Scan for the cell matching the given text and deliver its (x, y) coordinate at center. 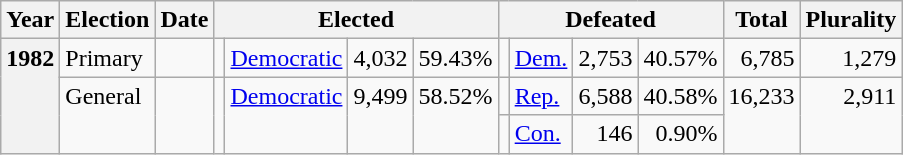
1,279 (851, 58)
16,233 (762, 115)
58.52% (456, 115)
Defeated (610, 20)
Con. (541, 134)
40.57% (680, 58)
40.58% (680, 96)
Primary (108, 58)
146 (606, 134)
59.43% (456, 58)
Plurality (851, 20)
Rep. (541, 96)
0.90% (680, 134)
Year (30, 20)
4,032 (380, 58)
Election (108, 20)
Elected (356, 20)
6,785 (762, 58)
Date (184, 20)
Total (762, 20)
General (108, 115)
6,588 (606, 96)
2,753 (606, 58)
1982 (30, 96)
2,911 (851, 115)
Dem. (541, 58)
9,499 (380, 115)
